From the cell containing the given text, extract its center point as [X, Y] coordinate. 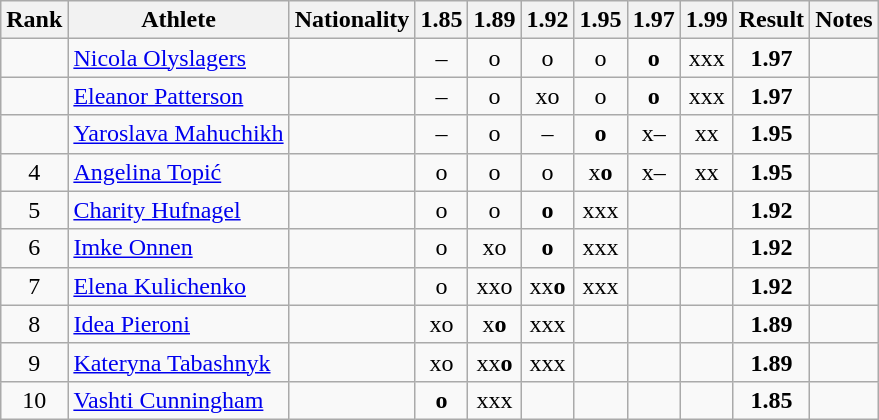
Yaroslava Mahuchikh [178, 134]
9 [34, 362]
Nationality [352, 20]
Imke Onnen [178, 248]
Nicola Olyslagers [178, 58]
Athlete [178, 20]
7 [34, 286]
Rank [34, 20]
Kateryna Tabashnyk [178, 362]
6 [34, 248]
Charity Hufnagel [178, 210]
Idea Pieroni [178, 324]
4 [34, 172]
1.99 [706, 20]
8 [34, 324]
10 [34, 400]
Result [771, 20]
5 [34, 210]
Vashti Cunningham [178, 400]
Elena Kulichenko [178, 286]
Notes [844, 20]
Eleanor Patterson [178, 96]
Angelina Topić [178, 172]
